Pinpoint the cell where the given text exists, returning its (x, y) midpoint coordinate. 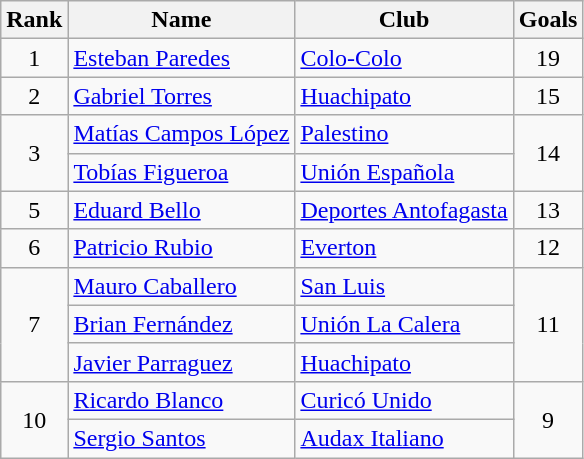
Javier Parraguez (182, 362)
Brian Fernández (182, 324)
Unión Española (404, 172)
Everton (404, 248)
9 (548, 419)
5 (34, 210)
Name (182, 20)
2 (34, 96)
Deportes Antofagasta (404, 210)
Sergio Santos (182, 438)
3 (34, 153)
11 (548, 324)
Palestino (404, 134)
6 (34, 248)
Colo-Colo (404, 58)
Tobías Figueroa (182, 172)
Gabriel Torres (182, 96)
San Luis (404, 286)
Club (404, 20)
Goals (548, 20)
Unión La Calera (404, 324)
Audax Italiano (404, 438)
Matías Campos López (182, 134)
Rank (34, 20)
Mauro Caballero (182, 286)
Curicó Unido (404, 400)
Patricio Rubio (182, 248)
1 (34, 58)
Esteban Paredes (182, 58)
Ricardo Blanco (182, 400)
7 (34, 324)
15 (548, 96)
14 (548, 153)
12 (548, 248)
19 (548, 58)
13 (548, 210)
Eduard Bello (182, 210)
10 (34, 419)
